Determine the [X, Y] coordinate at the center of the cell enclosing the given text.  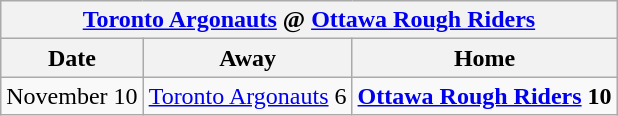
Toronto Argonauts 6 [248, 96]
Away [248, 58]
November 10 [72, 96]
Ottawa Rough Riders 10 [484, 96]
Home [484, 58]
Date [72, 58]
Toronto Argonauts @ Ottawa Rough Riders [309, 20]
